Locate the cell with the specified text and output its (x, y) center coordinate. 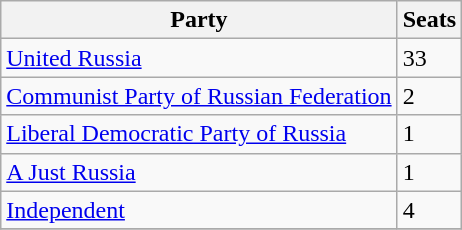
Communist Party of Russian Federation (199, 96)
United Russia (199, 58)
Party (199, 20)
A Just Russia (199, 172)
Independent (199, 210)
Liberal Democratic Party of Russia (199, 134)
33 (429, 58)
Seats (429, 20)
2 (429, 96)
4 (429, 210)
